Identify which cell holds the provided text, then report its (X, Y) central coordinate. 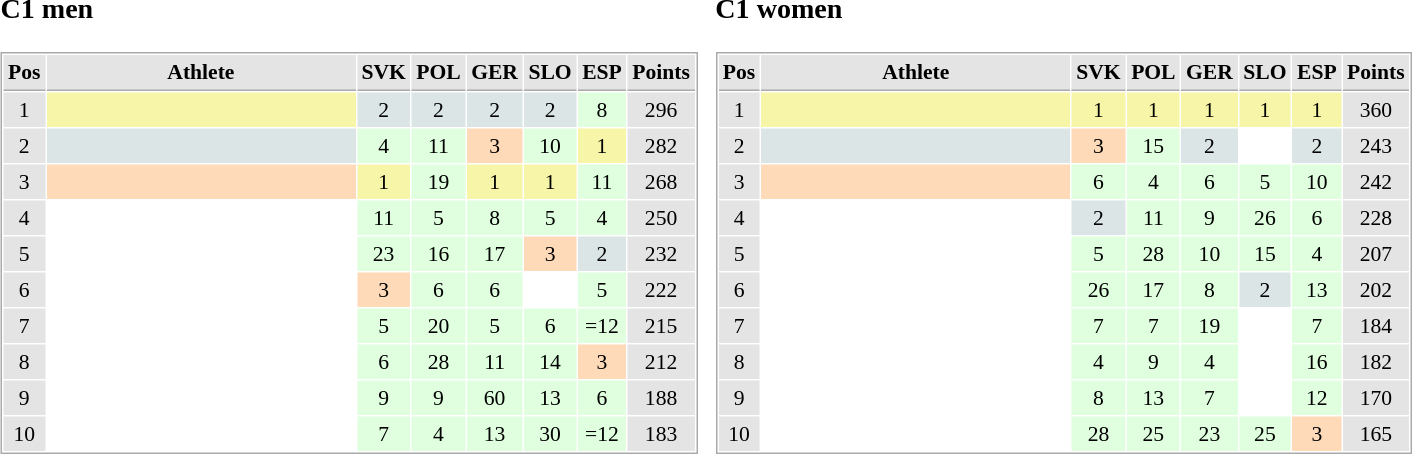
202 (1376, 290)
228 (1376, 218)
243 (1376, 146)
360 (1376, 110)
242 (1376, 182)
188 (662, 398)
212 (662, 362)
12 (1316, 398)
14 (550, 362)
282 (662, 146)
250 (662, 218)
215 (662, 326)
207 (1376, 254)
296 (662, 110)
60 (495, 398)
182 (1376, 362)
170 (1376, 398)
184 (1376, 326)
232 (662, 254)
268 (662, 182)
165 (1376, 434)
20 (438, 326)
30 (550, 434)
222 (662, 290)
183 (662, 434)
